Return (x, y) of the center of cell containing provided text 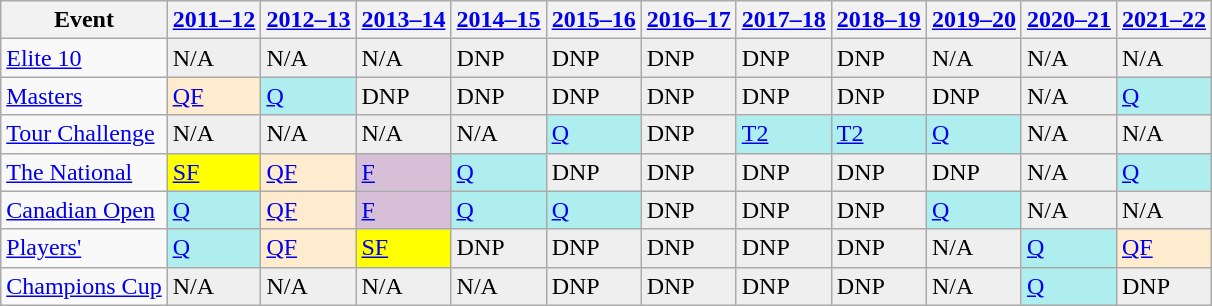
Tour Challenge (84, 134)
The National (84, 172)
2019–20 (974, 20)
2018–19 (878, 20)
Canadian Open (84, 210)
2012–13 (308, 20)
2011–12 (214, 20)
Event (84, 20)
2017–18 (784, 20)
2013–14 (404, 20)
2014–15 (498, 20)
2015–16 (594, 20)
2016–17 (688, 20)
2020–21 (1068, 20)
Elite 10 (84, 58)
Players' (84, 248)
Masters (84, 96)
2021–22 (1164, 20)
Champions Cup (84, 286)
